Return the (x, y) coordinate for the center point of the cell that contains the specified text.  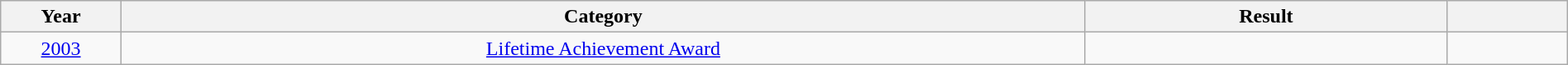
Lifetime Achievement Award (603, 48)
2003 (61, 48)
Year (61, 17)
Category (603, 17)
Result (1265, 17)
